Return (X, Y) of the center of cell containing provided text 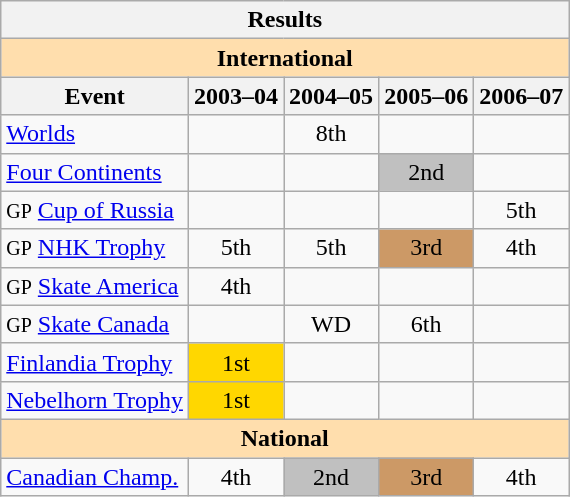
Finlandia Trophy (95, 362)
National (285, 438)
WD (332, 324)
GP Skate America (95, 286)
GP NHK Trophy (95, 248)
International (285, 58)
2005–06 (426, 96)
Results (285, 20)
Canadian Champ. (95, 477)
2004–05 (332, 96)
GP Skate Canada (95, 324)
Worlds (95, 134)
Event (95, 96)
2003–04 (236, 96)
2006–07 (522, 96)
8th (332, 134)
Four Continents (95, 172)
6th (426, 324)
Nebelhorn Trophy (95, 400)
GP Cup of Russia (95, 210)
